Locate the cell with the specified text and output its [x, y] center coordinate. 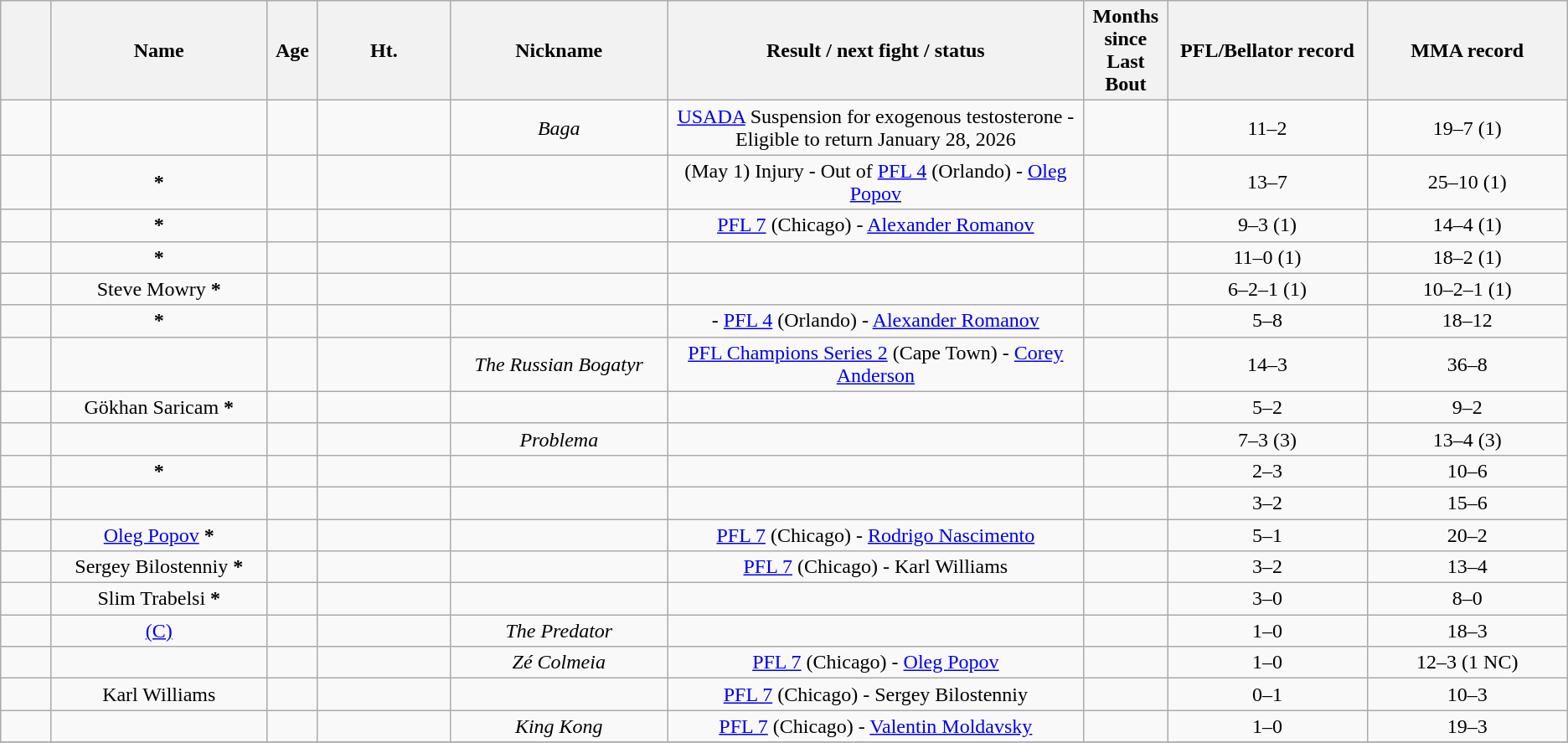
10–6 [1467, 471]
18–2 (1) [1467, 257]
19–3 [1467, 726]
PFL 7 (Chicago) - Alexander Romanov [876, 225]
Baga [560, 127]
18–12 [1467, 321]
PFL 7 (Chicago) - Rodrigo Nascimento [876, 535]
9–2 [1467, 407]
13–4 (3) [1467, 439]
10–2–1 (1) [1467, 289]
14–4 (1) [1467, 225]
36–8 [1467, 364]
USADA Suspension for exogenous testosterone - Eligible to return January 28, 2026 [876, 127]
8–0 [1467, 599]
Karl Williams [159, 694]
Name [159, 50]
13–7 [1268, 183]
PFL 7 (Chicago) - Valentin Moldavsky [876, 726]
Zé Colmeia [560, 663]
20–2 [1467, 535]
(C) [159, 631]
PFL 7 (Chicago) - Karl Williams [876, 567]
5–1 [1268, 535]
11–2 [1268, 127]
Gökhan Saricam * [159, 407]
9–3 (1) [1268, 225]
PFL 7 (Chicago) - Oleg Popov [876, 663]
Ht. [384, 50]
PFL/Bellator record [1268, 50]
15–6 [1467, 503]
The Russian Bogatyr [560, 364]
Slim Trabelsi * [159, 599]
MMA record [1467, 50]
0–1 [1268, 694]
Nickname [560, 50]
19–7 (1) [1467, 127]
PFL 7 (Chicago) - Sergey Bilostenniy [876, 694]
- PFL 4 (Orlando) - Alexander Romanov [876, 321]
Result / next fight / status [876, 50]
5–8 [1268, 321]
11–0 (1) [1268, 257]
The Predator [560, 631]
Age [292, 50]
18–3 [1467, 631]
10–3 [1467, 694]
14–3 [1268, 364]
2–3 [1268, 471]
13–4 [1467, 567]
7–3 (3) [1268, 439]
3–0 [1268, 599]
(May 1) Injury - Out of PFL 4 (Orlando) - Oleg Popov [876, 183]
Sergey Bilostenniy * [159, 567]
25–10 (1) [1467, 183]
King Kong [560, 726]
5–2 [1268, 407]
Oleg Popov * [159, 535]
Problema [560, 439]
PFL Champions Series 2 (Cape Town) - Corey Anderson [876, 364]
Steve Mowry * [159, 289]
12–3 (1 NC) [1467, 663]
Months since Last Bout [1126, 50]
6–2–1 (1) [1268, 289]
